Search for the cell housing the specified text and yield its [X, Y] center coordinate. 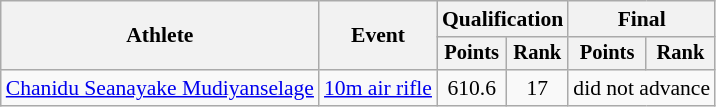
Chanidu Seanayake Mudiyanselage [160, 88]
610.6 [472, 88]
Qualification [502, 19]
Final [642, 19]
did not advance [642, 88]
10m air rifle [378, 88]
Event [378, 36]
Athlete [160, 36]
17 [537, 88]
